For the text-containing cell, return its midpoint in [X, Y] coordinate format. 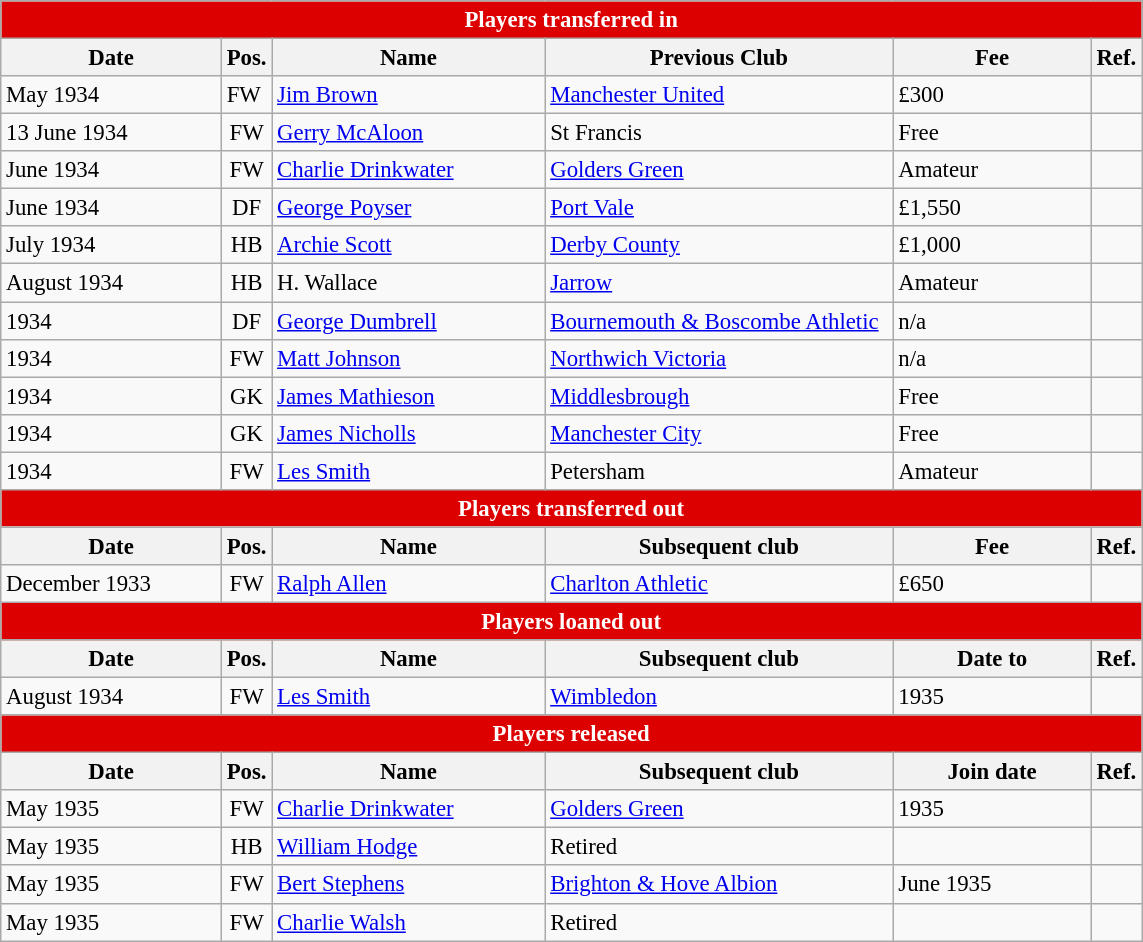
Archie Scott [408, 245]
£1,550 [992, 208]
Charlton Athletic [719, 584]
George Poyser [408, 208]
Players loaned out [572, 621]
Bournemouth & Boscombe Athletic [719, 321]
William Hodge [408, 847]
George Dumbrell [408, 321]
Brighton & Hove Albion [719, 885]
St Francis [719, 133]
13 June 1934 [112, 133]
Previous Club [719, 58]
Northwich Victoria [719, 358]
James Nicholls [408, 433]
July 1934 [112, 245]
Middlesbrough [719, 396]
Ralph Allen [408, 584]
H. Wallace [408, 283]
Wimbledon [719, 697]
Jim Brown [408, 95]
Gerry McAloon [408, 133]
£1,000 [992, 245]
May 1934 [112, 95]
Petersham [719, 471]
December 1933 [112, 584]
£650 [992, 584]
£300 [992, 95]
Manchester City [719, 433]
Manchester United [719, 95]
Jarrow [719, 283]
Derby County [719, 245]
Players transferred in [572, 20]
Port Vale [719, 208]
Charlie Walsh [408, 922]
Bert Stephens [408, 885]
Date to [992, 659]
Players released [572, 734]
James Mathieson [408, 396]
Players transferred out [572, 509]
Matt Johnson [408, 358]
June 1935 [992, 885]
Join date [992, 772]
